Search for the cell housing the specified text and yield its (x, y) center coordinate. 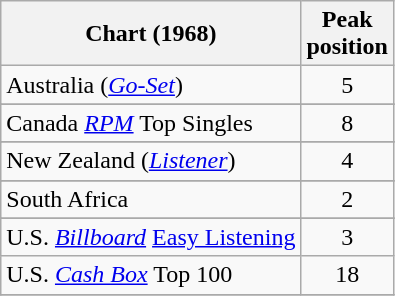
3 (347, 237)
4 (347, 161)
18 (347, 275)
South Africa (151, 199)
U.S. Cash Box Top 100 (151, 275)
2 (347, 199)
New Zealand (Listener) (151, 161)
Chart (1968) (151, 34)
U.S. Billboard Easy Listening (151, 237)
Peakposition (347, 34)
Canada RPM Top Singles (151, 123)
5 (347, 85)
8 (347, 123)
Australia (Go-Set) (151, 85)
